From the cell containing the given text, extract its center point as [x, y] coordinate. 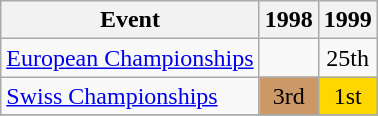
1st [348, 96]
25th [348, 58]
3rd [288, 96]
European Championships [130, 58]
Swiss Championships [130, 96]
Event [130, 20]
1998 [288, 20]
1999 [348, 20]
